Pinpoint the cell where the given text exists, returning its (X, Y) midpoint coordinate. 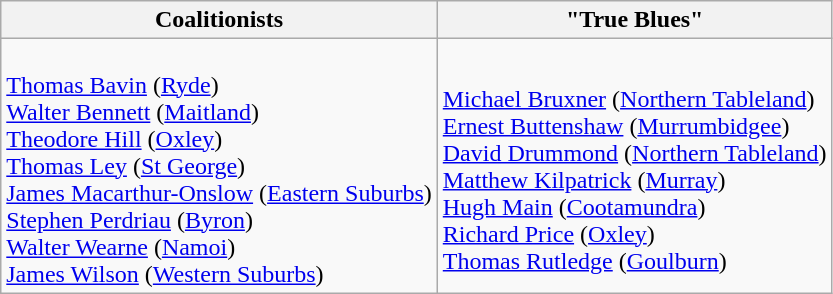
"True Blues" (634, 20)
Coalitionists (219, 20)
